Search for the cell housing the specified text and yield its (X, Y) center coordinate. 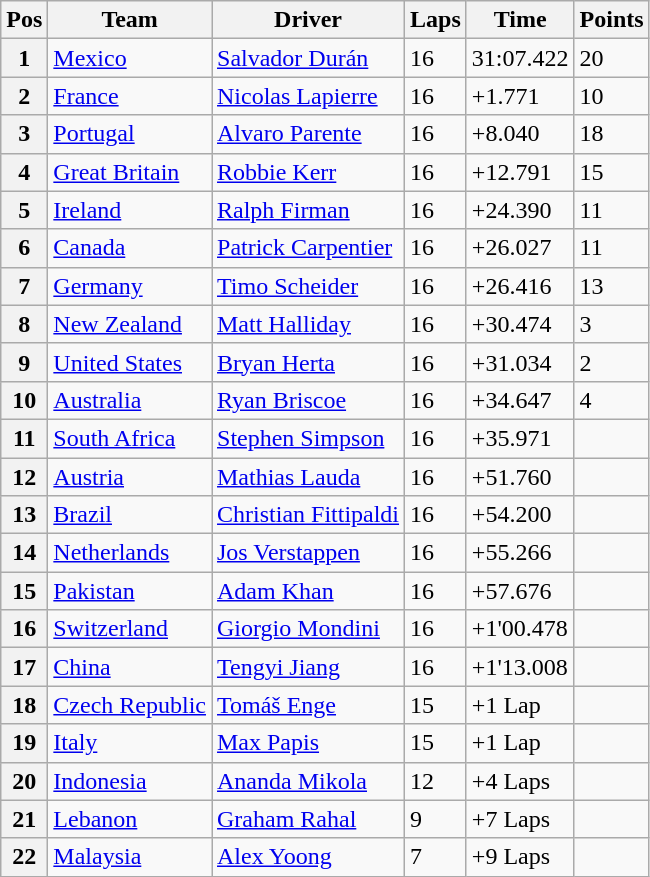
Lebanon (130, 819)
17 (24, 667)
Ananda Mikola (308, 781)
Great Britain (130, 172)
Ryan Briscoe (308, 400)
+26.027 (520, 248)
Team (130, 20)
China (130, 667)
19 (24, 743)
Timo Scheider (308, 286)
+54.200 (520, 515)
Indonesia (130, 781)
Time (520, 20)
5 (24, 210)
+1'13.008 (520, 667)
Laps (436, 20)
Malaysia (130, 857)
Patrick Carpentier (308, 248)
6 (24, 248)
New Zealand (130, 324)
+9 Laps (520, 857)
+1.771 (520, 96)
Pakistan (130, 591)
Christian Fittipaldi (308, 515)
Stephen Simpson (308, 438)
Australia (130, 400)
8 (24, 324)
21 (24, 819)
Adam Khan (308, 591)
Austria (130, 477)
+35.971 (520, 438)
+57.676 (520, 591)
+24.390 (520, 210)
Tengyi Jiang (308, 667)
Points (612, 20)
Tomáš Enge (308, 705)
Pos (24, 20)
+4 Laps (520, 781)
+34.647 (520, 400)
Alex Yoong (308, 857)
Alvaro Parente (308, 134)
France (130, 96)
31:07.422 (520, 58)
22 (24, 857)
+1'00.478 (520, 629)
Robbie Kerr (308, 172)
Driver (308, 20)
Mathias Lauda (308, 477)
Bryan Herta (308, 362)
Brazil (130, 515)
Ireland (130, 210)
Portugal (130, 134)
United States (130, 362)
Switzerland (130, 629)
Max Papis (308, 743)
Salvador Durán (308, 58)
+26.416 (520, 286)
Ralph Firman (308, 210)
1 (24, 58)
+55.266 (520, 553)
South Africa (130, 438)
+31.034 (520, 362)
Giorgio Mondini (308, 629)
14 (24, 553)
+7 Laps (520, 819)
+51.760 (520, 477)
+30.474 (520, 324)
+12.791 (520, 172)
Nicolas Lapierre (308, 96)
Czech Republic (130, 705)
Jos Verstappen (308, 553)
Netherlands (130, 553)
+8.040 (520, 134)
Canada (130, 248)
Matt Halliday (308, 324)
Mexico (130, 58)
Germany (130, 286)
Graham Rahal (308, 819)
Italy (130, 743)
